From the cell containing the given text, extract its center point as [x, y] coordinate. 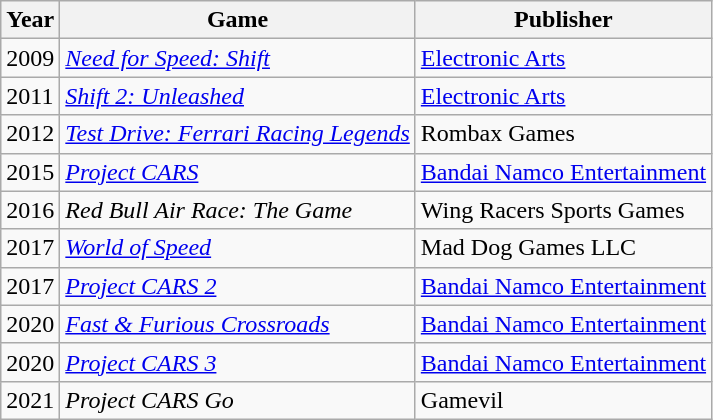
Test Drive: Ferrari Racing Legends [238, 134]
Project CARS [238, 172]
Publisher [563, 20]
Year [30, 20]
Wing Racers Sports Games [563, 210]
Rombax Games [563, 134]
Project CARS Go [238, 400]
Project CARS 3 [238, 362]
Shift 2: Unleashed [238, 96]
Red Bull Air Race: The Game [238, 210]
World of Speed [238, 248]
2021 [30, 400]
Project CARS 2 [238, 286]
2012 [30, 134]
Gamevil [563, 400]
2015 [30, 172]
Fast & Furious Crossroads [238, 324]
2011 [30, 96]
Need for Speed: Shift [238, 58]
Game [238, 20]
2016 [30, 210]
Mad Dog Games LLC [563, 248]
2009 [30, 58]
